From the cell containing the given text, extract its center point as [x, y] coordinate. 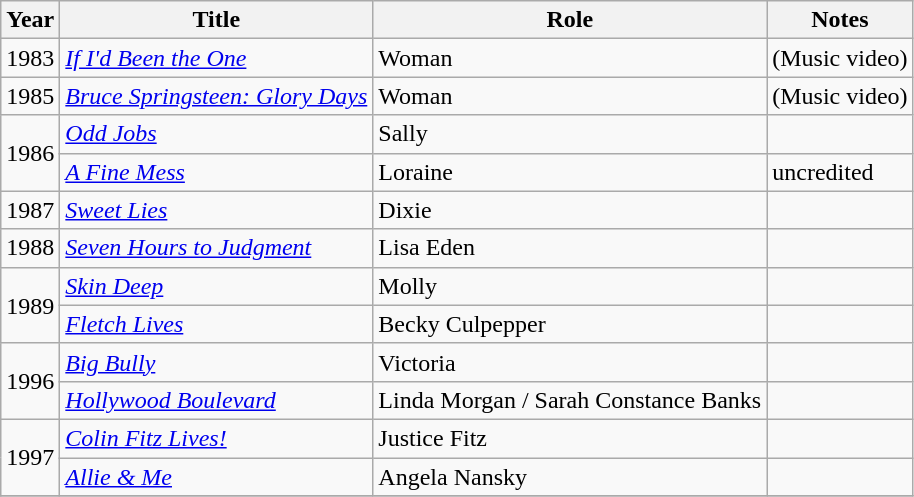
Role [570, 20]
Angela Nansky [570, 477]
Sweet Lies [216, 210]
If I'd Been the One [216, 58]
Hollywood Boulevard [216, 400]
Victoria [570, 362]
Linda Morgan / Sarah Constance Banks [570, 400]
Seven Hours to Judgment [216, 248]
Sally [570, 134]
Becky Culpepper [570, 324]
Title [216, 20]
Odd Jobs [216, 134]
Allie & Me [216, 477]
1988 [30, 248]
1986 [30, 153]
Dixie [570, 210]
Lisa Eden [570, 248]
1983 [30, 58]
1996 [30, 381]
1997 [30, 457]
Colin Fitz Lives! [216, 438]
Molly [570, 286]
Skin Deep [216, 286]
1989 [30, 305]
Loraine [570, 172]
A Fine Mess [216, 172]
Bruce Springsteen: Glory Days [216, 96]
Fletch Lives [216, 324]
Big Bully [216, 362]
1985 [30, 96]
uncredited [840, 172]
Notes [840, 20]
Justice Fitz [570, 438]
1987 [30, 210]
Year [30, 20]
